Provide the (X, Y) coordinate of the cell's center where the given text is located.  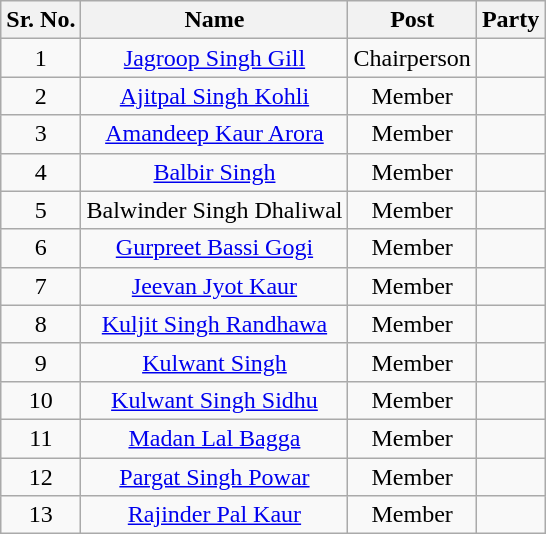
Name (214, 20)
3 (41, 134)
Balbir Singh (214, 172)
Chairperson (412, 58)
6 (41, 248)
7 (41, 286)
8 (41, 324)
Madan Lal Bagga (214, 438)
4 (41, 172)
Sr. No. (41, 20)
Kuljit Singh Randhawa (214, 324)
Kulwant Singh Sidhu (214, 400)
12 (41, 477)
10 (41, 400)
13 (41, 515)
9 (41, 362)
Gurpreet Bassi Gogi (214, 248)
11 (41, 438)
Jeevan Jyot Kaur (214, 286)
1 (41, 58)
Rajinder Pal Kaur (214, 515)
Amandeep Kaur Arora (214, 134)
Balwinder Singh Dhaliwal (214, 210)
Post (412, 20)
Ajitpal Singh Kohli (214, 96)
2 (41, 96)
5 (41, 210)
Party (510, 20)
Jagroop Singh Gill (214, 58)
Pargat Singh Powar (214, 477)
Kulwant Singh (214, 362)
